From the cell containing the given text, extract its center point as [x, y] coordinate. 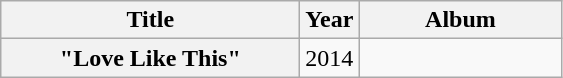
2014 [330, 58]
Album [460, 20]
Year [330, 20]
"Love Like This" [150, 58]
Title [150, 20]
